Pinpoint the cell where the given text exists, returning its (X, Y) midpoint coordinate. 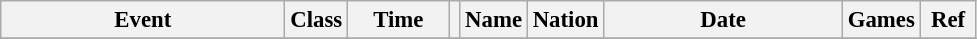
Time (398, 20)
Ref (948, 20)
Class (316, 20)
Name (494, 20)
Date (724, 20)
Games (881, 20)
Nation (565, 20)
Event (143, 20)
